From the cell containing the given text, extract its center point as (x, y) coordinate. 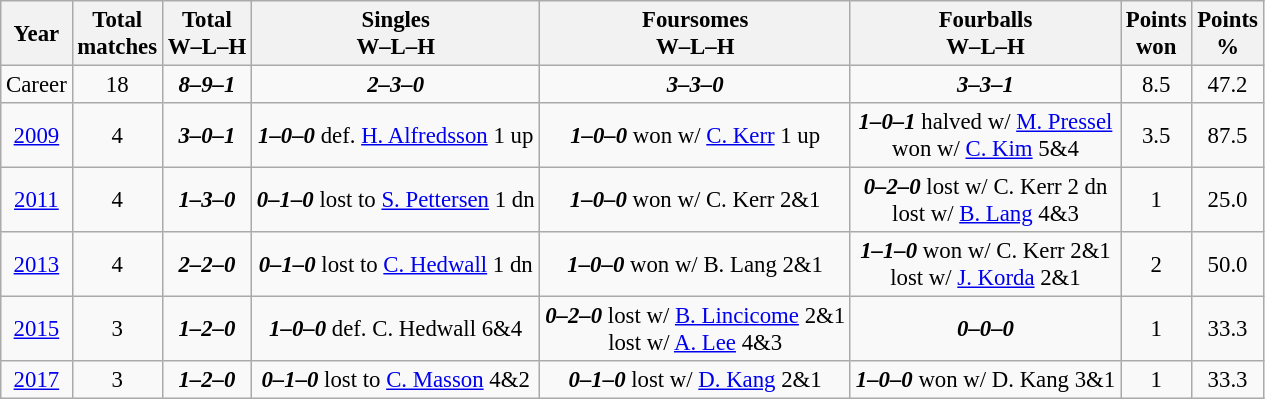
3–3–1 (985, 85)
1–0–0 def. C. Hedwall 6&4 (395, 330)
8.5 (1156, 85)
Totalmatches (117, 34)
8–9–1 (206, 85)
2011 (36, 200)
Career (36, 85)
0–2–0 lost w/ B. Lincicome 2&1lost w/ A. Lee 4&3 (696, 330)
3 (117, 330)
1–0–0 won w/ C. Kerr 1 up (696, 136)
3–0–1 (206, 136)
FoursomesW–L–H (696, 34)
50.0 (1228, 264)
1–1–0 won w/ C. Kerr 2&1lost w/ J. Korda 2&1 (985, 264)
SinglesW–L–H (395, 34)
87.5 (1228, 136)
0–0–0 (985, 330)
25.0 (1228, 200)
1–0–1 halved w/ M. Presselwon w/ C. Kim 5&4 (985, 136)
FourballsW–L–H (985, 34)
3–3–0 (696, 85)
1–0–0 won w/ C. Kerr 2&1 (696, 200)
1–0–0 won w/ B. Lang 2&1 (696, 264)
18 (117, 85)
Year (36, 34)
2–2–0 (206, 264)
0–1–0 lost to S. Pettersen 1 dn (395, 200)
TotalW–L–H (206, 34)
0–2–0 lost w/ C. Kerr 2 dnlost w/ B. Lang 4&3 (985, 200)
2–3–0 (395, 85)
1–0–0 def. H. Alfredsson 1 up (395, 136)
2013 (36, 264)
1–3–0 (206, 200)
Points% (1228, 34)
2 (1156, 264)
47.2 (1228, 85)
33.3 (1228, 330)
2015 (36, 330)
1–2–0 (206, 330)
2009 (36, 136)
Pointswon (1156, 34)
3.5 (1156, 136)
0–1–0 lost to C. Hedwall 1 dn (395, 264)
